For the text-containing cell, return its midpoint in (x, y) coordinate format. 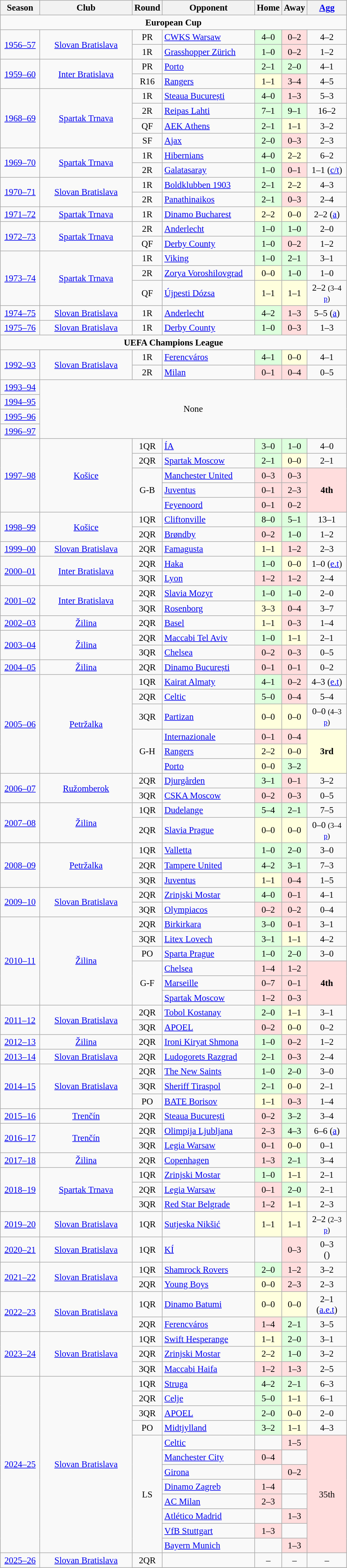
2010–11 (20, 961)
2–2 (2–3 p) (327, 1224)
9–1 (294, 111)
Haka (208, 564)
None (193, 409)
2018–19 (20, 1190)
1997–98 (20, 475)
16–2 (327, 111)
0–0 (4–3 p) (327, 717)
35th (327, 1494)
Hibernians (208, 155)
AEK Athens (208, 126)
Boldklubben 1903 (208, 185)
Maccabi Tel Aviv (208, 638)
0–3() (327, 1250)
Litex Lovech (208, 939)
1968–69 (20, 118)
G-H (147, 751)
Dinamo București (208, 667)
ÍA (208, 446)
1974–75 (20, 313)
2017–18 (20, 1160)
VfB Stuttgart (208, 1531)
LS (147, 1494)
Dinamo Batumi (208, 1304)
2006–07 (20, 788)
2014–15 (20, 1086)
2019–20 (20, 1224)
6–6 (a) (327, 1131)
2–2 (a) (327, 214)
Slavia Prague (208, 831)
Famagusta (208, 549)
Partizan (208, 717)
Dinamo Zagreb (208, 1487)
Panathinaikos (208, 200)
2002–03 (20, 623)
1969–70 (20, 162)
Manchester United (208, 475)
Galatasaray (208, 170)
1993–94 (20, 387)
1996–97 (20, 431)
Atlético Madrid (208, 1516)
R16 (147, 82)
2021–22 (20, 1277)
2007–08 (20, 823)
2024–25 (20, 1464)
Celje (208, 1398)
Shamrock Rovers (208, 1270)
Ironi Kiryat Shmona (208, 1042)
Struga (208, 1384)
2015–16 (20, 1116)
2003–04 (20, 645)
Djurgården (208, 781)
3–7 (327, 608)
CWKS Warsaw (208, 37)
5–3 (327, 96)
2005–06 (20, 724)
G-F (147, 983)
Dudelange (208, 810)
Home (268, 8)
2000–01 (20, 571)
Ajax (208, 140)
Slavia Mozyr (208, 593)
1972–73 (20, 236)
Lyon (208, 578)
Viking (208, 258)
1998–99 (20, 527)
Young Boys (208, 1284)
Basel (208, 623)
KÍ (208, 1250)
Milan (208, 372)
Reipas Lahti (208, 111)
1999–00 (20, 549)
1994–95 (20, 402)
1–1 (c/t) (327, 170)
European Cup (173, 23)
1992–93 (20, 365)
5–1 (294, 520)
Feyenoord (208, 505)
2–1 (a.e.t) (327, 1304)
Ružomberok (86, 788)
7–1 (268, 111)
13–1 (327, 520)
0–0 (3–4 p) (327, 831)
2023–24 (20, 1354)
Grasshopper Zürich (208, 52)
G-B (147, 490)
Valletta (208, 851)
2020–21 (20, 1250)
Olimpija Ljubljana (208, 1131)
2–5 (327, 1369)
6–2 (327, 155)
Kairat Almaty (208, 682)
3–5 (327, 1324)
2008–09 (20, 865)
Brøndby (208, 535)
Swift Hesperange (208, 1339)
Rosenborg (208, 608)
1973–74 (20, 278)
Copenhagen (208, 1160)
2011–12 (20, 1020)
SF (147, 140)
6–1 (327, 1398)
CSKA Moscow (208, 796)
2004–05 (20, 667)
Internazionale (208, 737)
1995–96 (20, 417)
Round (147, 8)
Midtjylland (208, 1428)
2009–10 (20, 902)
Season (20, 8)
2025–26 (20, 1561)
0–7 (268, 983)
6–3 (327, 1384)
2001–02 (20, 601)
Red Star Belgrade (208, 1204)
Sparta Prague (208, 954)
2–2 (3–4 p) (327, 293)
2013–14 (20, 1057)
The New Saints (208, 1072)
7–3 (327, 865)
4–5 (327, 82)
2022–23 (20, 1312)
4–3 (e.t) (327, 682)
1956–57 (20, 45)
Sheriff Tiraspol (208, 1086)
5–5 (a) (327, 313)
Dinamo Bucharest (208, 214)
Girona (208, 1472)
Away (294, 8)
1–0 (e.t) (327, 564)
2016–17 (20, 1138)
1971–72 (20, 214)
Opponent (208, 8)
2012–13 (20, 1042)
Ludogorets Razgrad (208, 1057)
1970–71 (20, 192)
Tampere United (208, 865)
BATE Borisov (208, 1101)
Agg (327, 8)
Olympiacos (208, 910)
Bayern Munich (208, 1546)
UEFA Champions League (173, 343)
Manchester City (208, 1457)
7–5 (327, 810)
Cliftonville (208, 520)
1975–76 (20, 328)
Maccabi Haifa (208, 1369)
Újpesti Dózsa (208, 293)
Birkirkara (208, 924)
Sutjeska Nikšić (208, 1224)
Zorya Voroshilovgrad (208, 273)
Tobol Kostanay (208, 1013)
8–0 (268, 520)
Marseille (208, 983)
3–3 (268, 608)
Club (86, 8)
3rd (327, 751)
1959–60 (20, 74)
AC Milan (208, 1502)
